Determine the [x, y] coordinate at the center of the cell enclosing the given text.  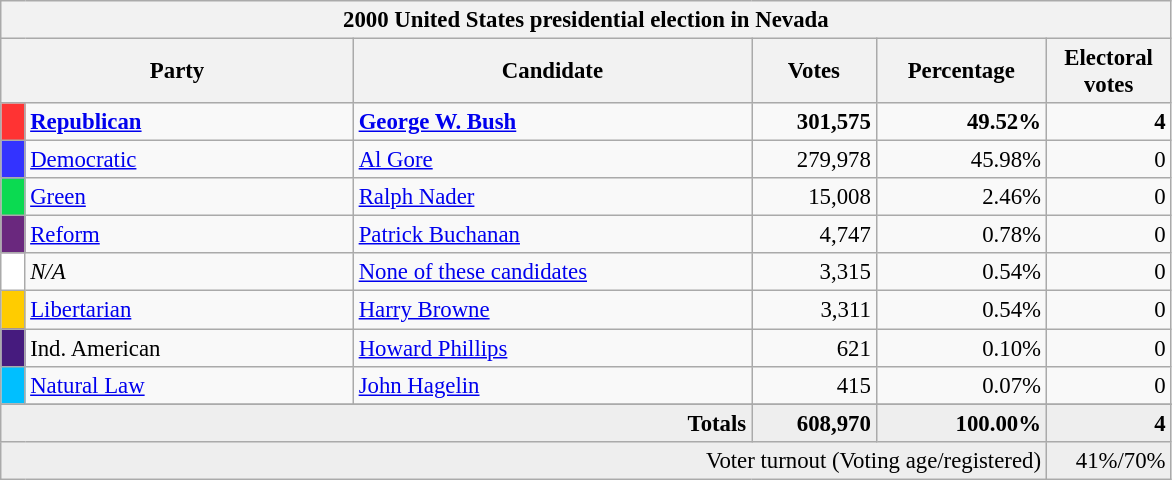
621 [814, 348]
41%/70% [1108, 460]
608,970 [814, 423]
Totals [376, 423]
Percentage [961, 72]
N/A [189, 273]
2.46% [961, 197]
John Hagelin [552, 385]
Republican [189, 122]
Harry Browne [552, 310]
Reform [189, 235]
None of these candidates [552, 273]
Votes [814, 72]
Ralph Nader [552, 197]
3,315 [814, 273]
0.07% [961, 385]
100.00% [961, 423]
2000 United States presidential election in Nevada [586, 20]
Ind. American [189, 348]
4,747 [814, 235]
15,008 [814, 197]
Patrick Buchanan [552, 235]
Party [178, 72]
49.52% [961, 122]
45.98% [961, 160]
Howard Phillips [552, 348]
Democratic [189, 160]
Libertarian [189, 310]
Electoral votes [1108, 72]
Green [189, 197]
415 [814, 385]
Natural Law [189, 385]
279,978 [814, 160]
301,575 [814, 122]
Candidate [552, 72]
0.10% [961, 348]
3,311 [814, 310]
George W. Bush [552, 122]
Voter turnout (Voting age/registered) [524, 460]
0.78% [961, 235]
Al Gore [552, 160]
